Identify which cell holds the provided text, then report its [X, Y] central coordinate. 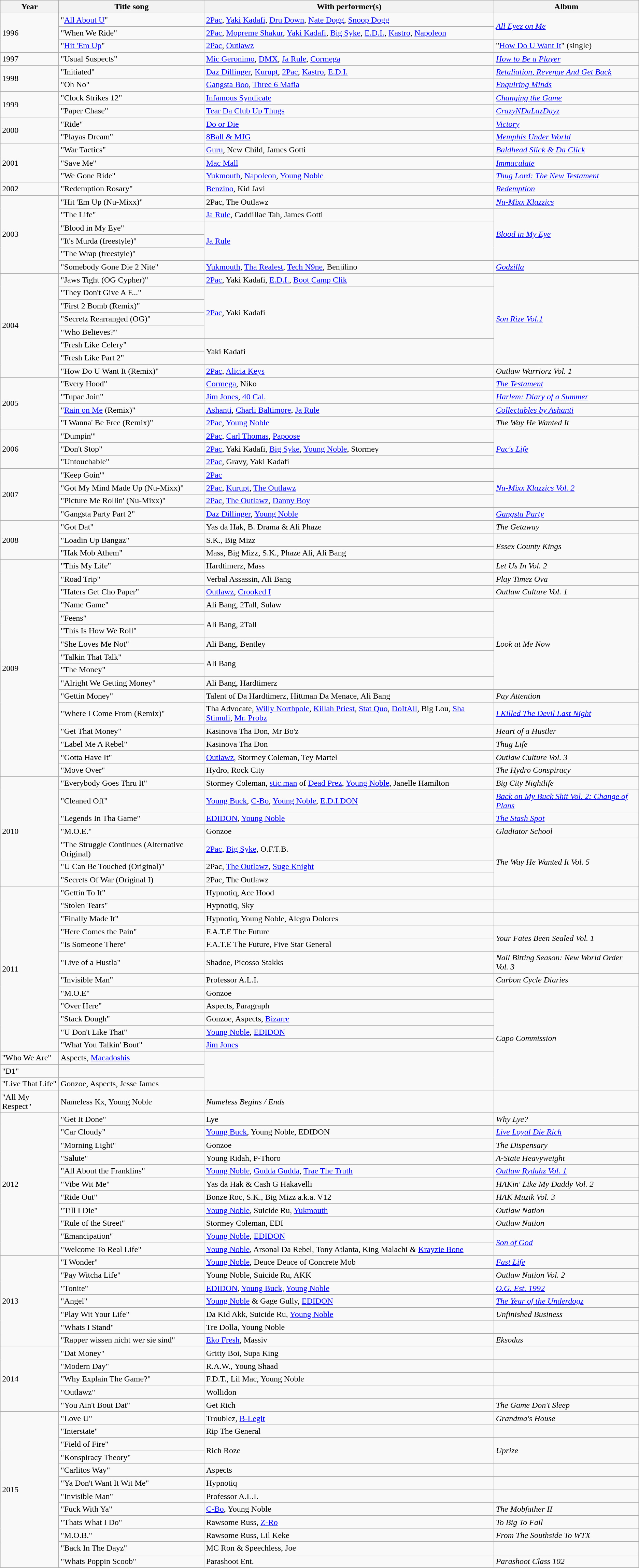
Nameless Kx, Young Noble [131, 1101]
"Who Believes?" [131, 332]
Bonze Roc, S.K., Big Mizz a.k.a. V12 [349, 1197]
"Clock Strikes 12" [131, 98]
Rich Roze [349, 1450]
"Gettin Money" [131, 696]
Shadoe, Picosso Stakks [349, 962]
CrazyNDaLazDayz [566, 111]
Ja Rule, Caddillac Tah, James Gotti [349, 215]
2013 [30, 1301]
Rawsome Russ, Z-Ro [349, 1522]
Thug Life [566, 744]
Eksodus [566, 1340]
"First 2 Bomb (Remix)" [131, 306]
Eko Fresh, Massiv [349, 1340]
"Blood in My Eye" [131, 228]
Hypnotiq [349, 1483]
2Pac [349, 475]
"Ride Out" [131, 1197]
Ali Bang [349, 663]
A-State Heavyweight [566, 1158]
"Thats What I Do" [131, 1522]
Outlaw Rydahz Vol. 1 [566, 1171]
Heart of a Hustler [566, 731]
Tre Dolla, Young Noble [349, 1327]
"Stack Dough" [131, 1019]
Mac Mall [349, 163]
Gritty Boi, Supa King [349, 1353]
2006 [30, 449]
Young Noble, Deuce Deuce of Concrete Mob [349, 1262]
"Secrets Of War (Original I) [131, 880]
2Pac, Outlawz [349, 46]
"Untouchable" [131, 462]
I Killed The Devil Last Night [566, 713]
"Cleaned Off" [131, 801]
Ali Bang, Hardtimerz [349, 683]
"Every Hood" [131, 384]
2009 [30, 668]
O.G. Est. 1992 [566, 1288]
Nu-Mixx Klazzics [566, 202]
"Keep Goin'" [131, 475]
"Pay Witcha Life" [131, 1275]
"She Loves Me Not" [131, 644]
"Dumpin'" [131, 436]
R.A.W., Young Shaad [349, 1366]
"This Is How We Roll" [131, 631]
The Mobfather II [566, 1509]
Thug Lord: The New Testament [566, 176]
"D1" [30, 1071]
"Label Me A Rebel" [131, 744]
"The Struggle Continues (Alternative Original) [131, 849]
8Ball & MJG [349, 137]
Mass, Big Mizz, S.K., Phaze Ali, Ali Bang [349, 553]
Ali Bang, 2Tall, Sulaw [349, 605]
Let Us In Vol. 2 [566, 566]
"They Don't Give A F..." [131, 293]
"Get That Money" [131, 731]
Cormega, Niko [349, 384]
Aspects, Macadoshis [131, 1058]
"Save Me" [131, 163]
F.D.T., Lil Mac, Young Noble [349, 1379]
2Pac, The Outlawz, Danny Boy [349, 501]
"Love U" [131, 1418]
2Pac, Gravy, Yaki Kadafi [349, 462]
2Pac, Big Syke, O.F.T.B. [349, 849]
"Tupac Join" [131, 397]
2Pac, Young Noble [349, 423]
"Get It Done" [131, 1119]
2Pac, The Outlawz, Suge Knight [349, 867]
Jim Jones, 40 Cal. [349, 397]
"Everybody Goes Thru It" [131, 783]
"Live That Life" [30, 1084]
2004 [30, 325]
"Loadin Up Bangaz" [131, 540]
"M.O.E" [131, 993]
"Till I Die" [131, 1210]
Uprize [566, 1450]
"Live of a Hustla" [131, 962]
"Ya Don't Want It Wit Me" [131, 1483]
"Secretz Rearranged (OG)" [131, 319]
"Gettin To It" [131, 893]
"Oh No" [131, 85]
2001 [30, 163]
Guru, New Child, James Gotti [349, 150]
"Rain on Me (Remix)" [131, 410]
1998 [30, 78]
Nail Bitting Season: New World Order Vol. 3 [566, 962]
Son of God [566, 1242]
2012 [30, 1184]
"This My Life" [131, 566]
"Whats I Stand" [131, 1327]
2002 [30, 189]
Baldhead Slick & Da Click [566, 150]
"Why Explain The Game?" [131, 1379]
Album [566, 7]
EDIDON, Young Noble [349, 819]
"How Do U Want It (Remix)" [131, 371]
Ali Bang, 2Tall [349, 624]
C-Bo, Young Noble [349, 1509]
Young Noble, Suicide Ru, AKK [349, 1275]
"Whats Poppin Scoob" [131, 1561]
Collectables by Ashanti [566, 410]
"When We Ride" [131, 33]
"Here Comes the Pain" [131, 932]
Wollidon [349, 1392]
F.A.T.E The Future, Five Star General [349, 945]
Hypnotiq, Young Noble, Alegra Dolores [349, 919]
Gonzoe, Aspects, Bizarre [349, 1019]
"Playas Dream" [131, 137]
"Don't Stop" [131, 449]
Young Noble, Gudda Gudda, Trae The Truth [349, 1171]
2Pac, Kurupt, The Outlawz [349, 488]
Parashoot Ent. [349, 1561]
Daz Dillinger, Kurupt, 2Pac, Kastro, E.D.I. [349, 72]
Young Noble, Arsonal Da Rebel, Tony Atlanta, King Malachi & Krayzie Bone [349, 1249]
"The Money" [131, 670]
Yas da Hak, B. Drama & Ali Phaze [349, 527]
Kasinova Tha Don [349, 744]
Nameless Begins / Ends [349, 1101]
Back on My Buck Shit Vol. 2: Change of Plans [566, 801]
Aspects [349, 1470]
"All My Respect" [30, 1101]
"Salute" [131, 1158]
Title song [131, 7]
Changing the Game [566, 98]
Ali Bang, Bentley [349, 644]
"How Do U Want It" (single) [566, 46]
The Stash Spot [566, 819]
2Pac, Yaki Kadafi, Big Syke, Young Noble, Stormey [349, 449]
Rawsome Russ, Lil Keke [349, 1535]
Kasinova Tha Don, Mr Bo'z [349, 731]
"Usual Suspects" [131, 59]
To Big To Fail [566, 1522]
"Back In The Dayz" [131, 1548]
MC Ron & Speechless, Joe [349, 1548]
Stormey Coleman, EDI [349, 1223]
"Hit 'Em Up (Nu-Mixx)" [131, 202]
"Emancipation" [131, 1236]
"Vibe Wit Me" [131, 1184]
"Fuck With Ya" [131, 1509]
EDIDON, Young Buck, Young Noble [349, 1288]
Blood in My Eye [566, 234]
HAK Muzik Vol. 3 [566, 1197]
Outlawz, Stormey Coleman, Tey Martel [349, 757]
"We Gone Ride" [131, 176]
"Finally Made It" [131, 919]
Verbal Assassin, Ali Bang [349, 579]
"Initiated" [131, 72]
"The Life" [131, 215]
Young Buck, C-Bo, Young Noble, E.D.I.DON [349, 801]
Outlaw Culture Vol. 1 [566, 592]
"U Don't Like That" [131, 1032]
"Carlitos Way" [131, 1470]
"Field of Fire" [131, 1444]
"Got My Mind Made Up (Nu-Mixx)" [131, 488]
"Rule of the Street" [131, 1223]
"Gotta Have It" [131, 757]
Yukmouth, Tha Realest, Tech N9ne, Benjilino [349, 267]
HAKin' Like My Daddy Vol. 2 [566, 1184]
The Game Don't Sleep [566, 1405]
Retaliation, Revenge And Get Back [566, 72]
"Feens" [131, 618]
The Way He Wanted It [566, 423]
Live Loyal Die Rich [566, 1132]
Gonzoe, Aspects, Jesse James [131, 1084]
Gladiator School [566, 831]
How to Be a Player [566, 59]
Year [30, 7]
"Modern Day" [131, 1366]
Godzilla [566, 267]
Gangsta Party [566, 514]
Big City Nightlife [566, 783]
Yas da Hak & Cash G Hakavelli [349, 1184]
Tear Da Club Up Thugs [349, 111]
Memphis Under World [566, 137]
Pay Attention [566, 696]
2010 [30, 831]
"Car Cloudy" [131, 1132]
Hypnotiq, Ace Hood [349, 893]
Do or Die [349, 124]
Lye [349, 1119]
2005 [30, 403]
"Over Here" [131, 1006]
"Welcome To Real Life" [131, 1249]
"Somebody Gone Die 2 Nite" [131, 267]
"Tonite" [131, 1288]
Hypnotiq, Sky [349, 906]
"Hit 'Em Up" [131, 46]
S.K., Big Mizz [349, 540]
Redemption [566, 189]
"All About U" [131, 20]
Essex County Kings [566, 546]
"Talkin That Talk" [131, 657]
Yaki Kadafi [349, 351]
The Year of the Underdogz [566, 1301]
The Getaway [566, 527]
2Pac, Mopreme Shakur, Yaki Kadafi, Big Syke, E.D.I., Kastro, Napoleon [349, 33]
Outlawz, Crooked I [349, 592]
"Hak Mob Athem" [131, 553]
Young Noble & Gage Gully, EDIDON [349, 1301]
The Dispensary [566, 1145]
"Outlawz" [131, 1392]
Look at Me Now [566, 644]
Your Fates Been Sealed Vol. 1 [566, 938]
"Got Dat" [131, 527]
2Pac, Yaki Kadafi, Dru Down, Nate Dogg, Snoop Dogg [349, 20]
Young Buck, Young Noble, EDIDON [349, 1132]
Hardtimerz, Mass [349, 566]
Outlaw Nation Vol. 2 [566, 1275]
"Play Wit Your Life" [131, 1314]
Jim Jones [349, 1045]
"Angel" [131, 1301]
Harlem: Diary of a Summer [566, 397]
Parashoot Class 102 [566, 1561]
2003 [30, 234]
Outlaw Culture Vol. 3 [566, 757]
Talent of Da Hardtimerz, Hittman Da Menace, Ali Bang [349, 696]
"It's Murda (freestyle)" [131, 241]
The Hydro Conspiracy [566, 770]
1999 [30, 104]
"Gangsta Party Part 2" [131, 514]
Carbon Cycle Diaries [566, 980]
1996 [30, 33]
Mic Geronimo, DMX, Ja Rule, Cormega [349, 59]
Outlaw Warriorz Vol. 1 [566, 371]
"I Wonder" [131, 1262]
2Pac, Yaki Kadafi, E.D.I., Boot Camp Clik [349, 280]
Ashanti, Charli Baltimore, Ja Rule [349, 410]
"Move Over" [131, 770]
"Is Someone There" [131, 945]
Hydro, Rock City [349, 770]
2008 [30, 540]
The Testament [566, 384]
"Road Trip" [131, 579]
2Pac, Carl Thomas, Papoose [349, 436]
"Redemption Rosary" [131, 189]
"Alright We Getting Money" [131, 683]
Rip The General [349, 1431]
F.A.T.E The Future [349, 932]
"Who We Are" [30, 1058]
Troublez, B-Legit [349, 1418]
"Name Game" [131, 605]
Stormey Coleman, stic.man of Dead Prez, Young Noble, Janelle Hamilton [349, 783]
"All About the Franklins" [131, 1171]
Capo Commission [566, 1038]
Yukmouth, Napoleon, Young Noble [349, 176]
Young Noble, Suicide Ru, Yukmouth [349, 1210]
1997 [30, 59]
"You Ain't Bout Dat" [131, 1405]
"Fresh Like Part 2" [131, 358]
Tha Advocate, Willy Northpole, Killah Priest, Stat Quo, DoItAll, Big Lou, Sha Stimuli, Mr. Probz [349, 713]
Enquiring Minds [566, 85]
Infamous Syndicate [349, 98]
Get Rich [349, 1405]
"Where I Come From (Remix)" [131, 713]
Fast Life [566, 1262]
2014 [30, 1379]
2Pac, Yaki Kadafi [349, 312]
"What You Talkin' Bout" [131, 1045]
2000 [30, 130]
Immaculate [566, 163]
"M.O.B." [131, 1535]
"M.O.E." [131, 831]
"Rapper wissen nicht wer sie sind" [131, 1340]
Da Kid Akk, Suicide Ru, Young Noble [349, 1314]
"Ride" [131, 124]
Pac's Life [566, 449]
"Morning Light" [131, 1145]
Victory [566, 124]
Nu-Mixx Klazzics Vol. 2 [566, 488]
"War Tactics" [131, 150]
"Konspiracy Theory" [131, 1457]
Gangsta Boo, Three 6 Mafia [349, 85]
Daz Dillinger, Young Noble [349, 514]
"Stolen Tears" [131, 906]
The Way He Wanted It Vol. 5 [566, 862]
Son Rize Vol.1 [566, 319]
2011 [30, 969]
From The Southside To WTX [566, 1535]
2015 [30, 1489]
2007 [30, 494]
Aspects, Paragraph [349, 1006]
Ja Rule [349, 241]
Play Timez Ova [566, 579]
"Interstate" [131, 1431]
"Dat Money" [131, 1353]
"Legends In Tha Game" [131, 819]
"Jaws Tight (OG Cypher)" [131, 280]
"Fresh Like Celery" [131, 345]
Benzino, Kid Javi [349, 189]
"Haters Get Cho Paper" [131, 592]
All Eyez on Me [566, 26]
Unfinished Business [566, 1314]
"U Can Be Touched (Original)" [131, 867]
Young Ridah, P-Thoro [349, 1158]
"I Wanna' Be Free (Remix)" [131, 423]
"The Wrap (freestyle)" [131, 254]
Grandma's House [566, 1418]
2Pac, Alicia Keys [349, 371]
"Picture Me Rollin' (Nu-Mixx)" [131, 501]
With performer(s) [349, 7]
"Paper Chase" [131, 111]
Why Lye? [566, 1119]
